Pinpoint the cell where the given text exists, returning its [x, y] midpoint coordinate. 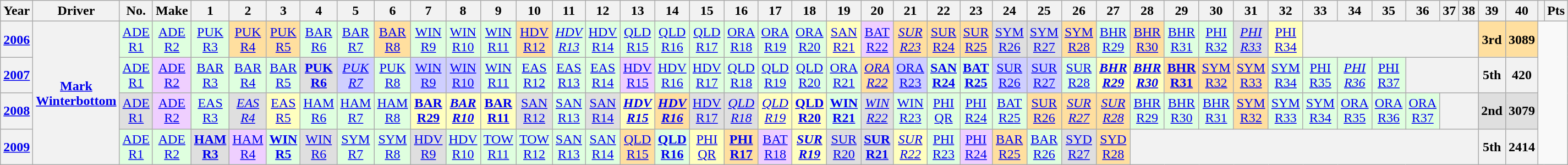
HAMR4 [248, 146]
PUKR5 [283, 40]
27 [1113, 11]
32 [1285, 11]
SURR25 [976, 40]
BARR26 [1044, 146]
PHIR34 [1285, 40]
23 [976, 11]
SURR21 [877, 146]
SYMR27 [1044, 40]
28 [1147, 11]
PHIR37 [1389, 75]
18 [810, 11]
ORAR21 [844, 75]
PUKR3 [210, 40]
HAMR8 [393, 111]
TOWR11 [498, 146]
BARR6 [319, 40]
ORAR19 [775, 40]
22 [943, 11]
9 [498, 11]
29 [1182, 11]
2008 [17, 111]
PHIR35 [1320, 75]
SANR24 [943, 75]
30 [1216, 11]
HAMR6 [319, 111]
Driver [76, 11]
SYDR28 [1113, 146]
PHIR32 [1216, 40]
BARR5 [283, 75]
19 [844, 11]
2009 [17, 146]
12 [603, 11]
13 [637, 11]
8 [463, 11]
BARR7 [355, 40]
TOWR12 [534, 146]
BARR8 [393, 40]
HDVR10 [463, 146]
HDVR9 [428, 146]
EASR5 [283, 111]
2414 [1522, 146]
25 [1044, 11]
14 [672, 11]
11 [569, 11]
SURR24 [943, 40]
SURR20 [844, 146]
2007 [17, 75]
ORAR22 [877, 75]
17 [775, 11]
WINR6 [319, 146]
SYMR26 [1009, 40]
ORAR37 [1423, 111]
ORAR36 [1389, 111]
36 [1423, 11]
EASR13 [569, 75]
ORAR20 [810, 40]
ORAR23 [911, 75]
37 [1449, 11]
WINR5 [283, 146]
WINR22 [877, 111]
PHIR33 [1251, 40]
3 [283, 11]
PHIR36 [1355, 75]
16 [741, 11]
Year [17, 11]
BATR22 [877, 40]
1 [210, 11]
PUKR4 [248, 40]
3rd [1492, 40]
2nd [1492, 111]
PUKR8 [393, 75]
HDVR12 [534, 40]
HAMR3 [210, 146]
SYMR28 [1078, 40]
15 [706, 11]
39 [1492, 11]
21 [911, 11]
EASR4 [248, 111]
BARR4 [248, 75]
SANR21 [844, 40]
WINR23 [911, 111]
PHIR23 [943, 146]
3079 [1522, 111]
PHIR17 [741, 146]
SYMR8 [393, 146]
ORAR35 [1355, 111]
34 [1355, 11]
10 [534, 11]
420 [1522, 75]
EASR12 [534, 75]
SURR22 [911, 146]
33 [1320, 11]
4 [319, 11]
ORAR18 [741, 40]
HAMR7 [355, 111]
5 [355, 11]
HDVR13 [569, 40]
SANR12 [534, 111]
Mark Winterbottom [76, 93]
BARR11 [498, 111]
BARR3 [210, 75]
BARR10 [463, 111]
3089 [1522, 40]
EASR14 [603, 75]
7 [428, 11]
PUKR6 [319, 75]
No. [136, 11]
WINR21 [844, 111]
Pts [1556, 11]
2 [248, 11]
BARR29 [428, 111]
24 [1009, 11]
Make [172, 11]
SURR23 [911, 40]
BATR18 [775, 146]
35 [1389, 11]
6 [393, 11]
QLDR17 [706, 40]
PUKR7 [355, 75]
26 [1078, 11]
BARR25 [1009, 146]
HDVR14 [603, 40]
SURR19 [810, 146]
SYMR7 [355, 146]
40 [1522, 11]
EASR3 [210, 111]
SYDR27 [1078, 146]
2006 [17, 40]
31 [1251, 11]
38 [1469, 11]
20 [877, 11]
